Find where the given text appears and provide that cell's center as (x, y) coordinate. 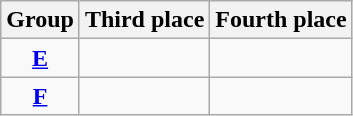
Fourth place (281, 20)
E (40, 58)
F (40, 96)
Group (40, 20)
Third place (144, 20)
